Return [x, y] of the center of cell containing provided text 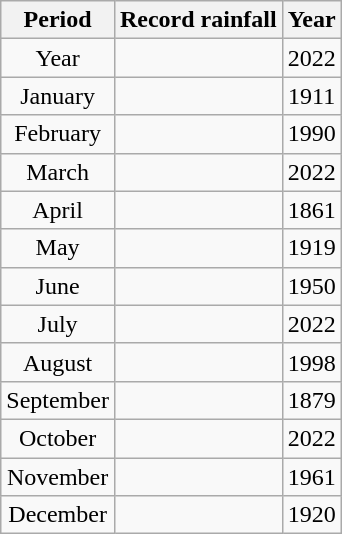
Period [58, 20]
1950 [312, 286]
1879 [312, 400]
1919 [312, 248]
September [58, 400]
July [58, 324]
August [58, 362]
March [58, 172]
1990 [312, 134]
May [58, 248]
1911 [312, 96]
1920 [312, 515]
June [58, 286]
Record rainfall [198, 20]
December [58, 515]
1998 [312, 362]
November [58, 477]
1961 [312, 477]
October [58, 438]
April [58, 210]
February [58, 134]
January [58, 96]
1861 [312, 210]
